Scan for the cell matching the given text and deliver its [X, Y] coordinate at center. 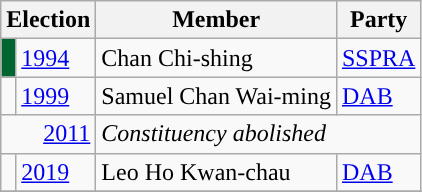
2019 [56, 172]
2011 [48, 134]
Election [48, 20]
Constituency abolished [258, 134]
SSPRA [378, 58]
Member [216, 20]
1999 [56, 96]
Samuel Chan Wai-ming [216, 96]
1994 [56, 58]
Chan Chi-shing [216, 58]
Party [378, 20]
Leo Ho Kwan-chau [216, 172]
